Provide the [X, Y] coordinate of the cell's center where the given text is located.  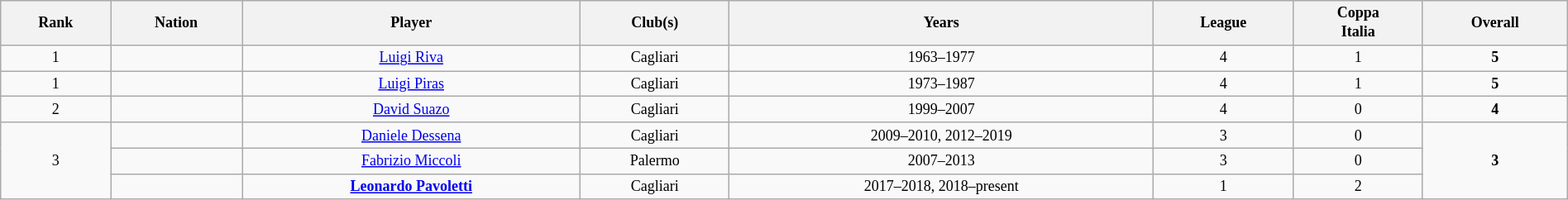
2009–2010, 2012–2019 [941, 136]
1999–2007 [941, 109]
2017–2018, 2018–present [941, 187]
1963–1977 [941, 58]
League [1224, 23]
Player [412, 23]
CoppaItalia [1358, 23]
Luigi Riva [412, 58]
Years [941, 23]
David Suazo [412, 109]
Nation [177, 23]
2007–2013 [941, 160]
Luigi Piras [412, 84]
Club(s) [655, 23]
Fabrizio Miccoli [412, 160]
Leonardo Pavoletti [412, 187]
1973–1987 [941, 84]
Rank [56, 23]
Overall [1495, 23]
Daniele Dessena [412, 136]
Palermo [655, 160]
